Output the (X, Y) coordinate of the center of the cell containing the given text.  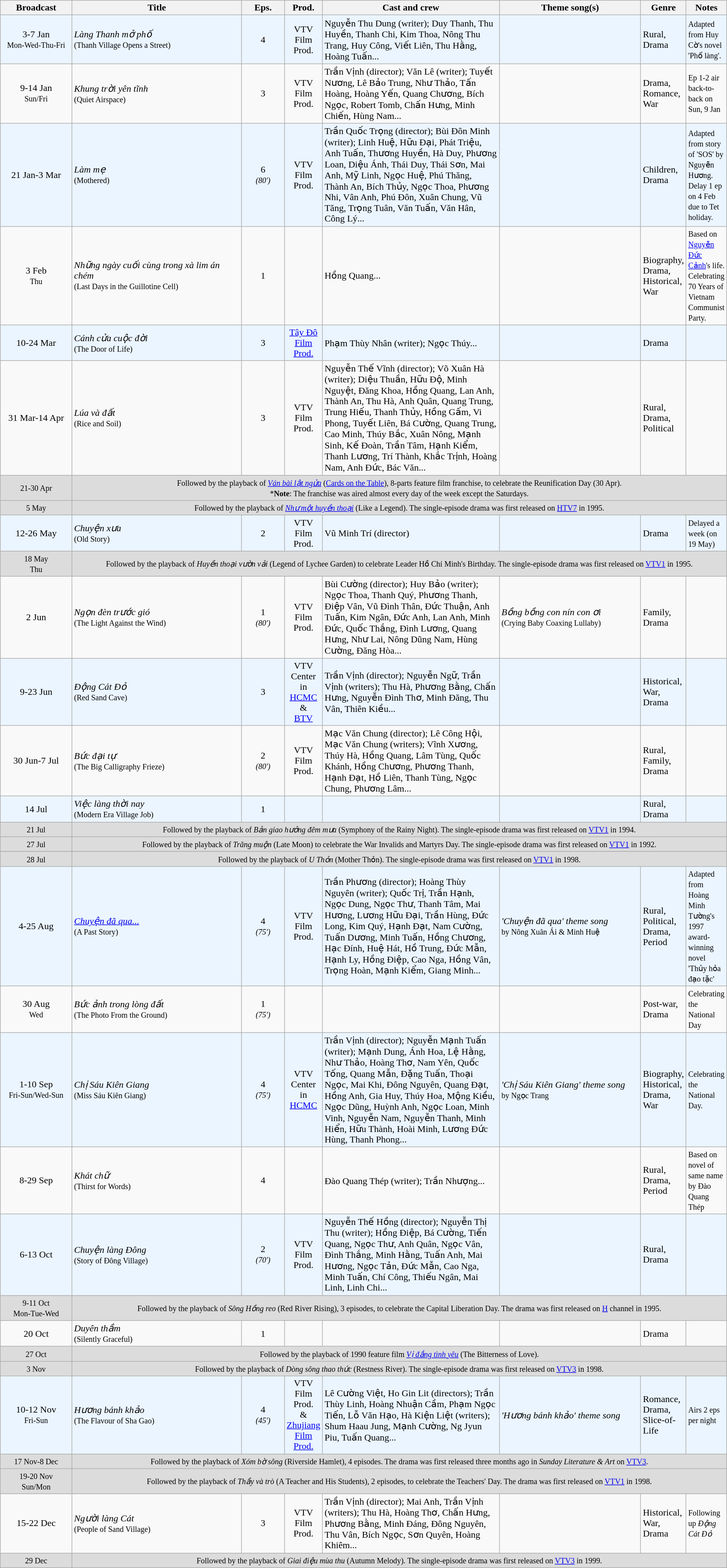
9-11 OctMon-Tue-Wed (36, 1308)
21 Jan-3 Mar (36, 175)
Rural, Political, Drama, Period (663, 926)
Rural, Drama, Period (663, 1181)
29 Dec (36, 1560)
'Chị Sáu Kiên Giang' theme songby Ngọc Trang (570, 1090)
30 Jun-7 Jul (36, 761)
Post-war, Drama (663, 1009)
19-20 NovSun/Mon (36, 1481)
Adapted from story of 'SOS' by Nguyễn Hương. Delay 1 ep on 4 Feb due to Tet holiday. (706, 175)
Broadcast (36, 8)
10-12 NovFri-Sun (36, 1415)
Biography, Historical, Drama, War (663, 1090)
3-7 Jan Mon-Wed-Thu-Fri (36, 40)
Động Cát Đỏ (Red Sand Cave) (157, 692)
Bức ảnh trong lòng đất (The Photo From the Ground) (157, 1009)
'Hương bánh khảo' theme song (570, 1415)
Rural, Family, Drama (663, 761)
1(80′) (263, 617)
21-30 Apr (36, 488)
Việc làng thời nay (Modern Era Village Job) (157, 809)
Notes (706, 8)
10-24 Mar (36, 343)
Hồng Quang... (411, 276)
31 Mar-14 Apr (36, 418)
Phạm Thùy Nhân (writer); Ngọc Thúy... (411, 343)
Celebrating the National Day. (706, 1090)
3 Feb Thu (36, 276)
Trần Vịnh (director); Nguyễn Ngữ, Trần Vịnh (writers); Thu Hà, Phương Bằng, Chấn Hưng, Nguyễn Đình Thơ, Minh Đăng, Thu Vân, Thiên Kiều... (411, 692)
12-26 May (36, 533)
Title (157, 8)
Romance, Drama, Slice-of-Life (663, 1415)
Based on Nguyễn Đức Cảnh's life.Celebrating 70 Years of Vietnam Communist Party. (706, 276)
Bồng bồng con nín con ơi(Crying Baby Coaxing Lullaby) (570, 617)
Làng Thanh mở phố (Thanh Village Opens a Street) (157, 40)
Khát chữ (Thirst for Words) (157, 1181)
VTV Film Prod.&Zhujiang Film Prod. (303, 1415)
Followed by the playback of 1990 feature film Vị đắng tình yêu (The Bitterness of Love). (399, 1354)
Prod. (303, 8)
3 Nov (36, 1369)
Hương bánh khảo (The Flavour of Sha Gao) (157, 1415)
5 May (36, 508)
6-13 Oct (36, 1254)
1-10 SepFri-Sun/Wed-Sun (36, 1090)
Followed by the playback of Như một huyền thoại (Like a Legend). The single-episode drama was first released on HTV7 in 1995. (399, 508)
2 (263, 533)
30 AugWed (36, 1009)
Duyên thầm (Silently Graceful) (157, 1334)
2(70′) (263, 1254)
Cánh cửa cuộc đời (The Door of Life) (157, 343)
27 Jul (36, 844)
Family, Drama (663, 617)
4(45′) (263, 1415)
Adapted from Hoàng Minh Tường's 1997 award-winning novel 'Thủy hỏa đạo tặc' (706, 926)
Genre (663, 8)
VTV Center in HCMC (303, 1090)
Những ngày cuối cùng trong xà lim án chém (Last Days in the Guillotine Cell) (157, 276)
Based on novel of same name by Đào Quang Thép (706, 1181)
Bức đại tự (The Big Calligraphy Frieze) (157, 761)
Cast and crew (411, 8)
Nguyễn Thu Dung (writer); Duy Thanh, Thu Huyền, Thanh Chi, Kim Thoa, Nông Thu Trang, Huy Công, Viết Liên, Thu Hằng, Hoàng Tuấn... (411, 40)
15-22 Dec (36, 1523)
2(80′) (263, 761)
Drama, Romance, War (663, 94)
Người làng Cát (People of Sand Village) (157, 1523)
2 Jun (36, 617)
1(75′) (263, 1009)
28 Jul (36, 859)
Khung trời yên tĩnh (Quiet Airspace) (157, 94)
21 Jul (36, 829)
'Chuyện đã qua' theme songby Nông Xuân Ái & Minh Huệ (570, 926)
Celebrating the National Day (706, 1009)
Delayed a week (on 19 May) (706, 533)
14 Jul (36, 809)
Ngọn đèn trước gió (The Light Against the Wind) (157, 617)
20 Oct (36, 1334)
Đào Quang Thép (writer); Trần Nhượng... (411, 1181)
Vũ Minh Trí (director) (411, 533)
VTV Center in HCMC&BTV (303, 692)
9-23 Jun (36, 692)
Ep 1-2 air back-to-back on Sun, 9 Jan (706, 94)
Followed by the playback of Bản giao hưởng đêm mưa (Symphony of the Rainy Night). The single-episode drama was first released on VTV1 in 1994. (399, 829)
Followed by the playback of U Thỏn (Mother Thỏn). The single-episode drama was first released on VTV1 in 1998. (399, 859)
6(80′) (263, 175)
17 Nov-8 Dec (36, 1461)
Followed by the playback of Dòng sông thao thức (Restness River). The single-episode drama was first released on VTV3 in 1998. (399, 1369)
18 MayThu (36, 563)
Tây Đô Film Prod. (303, 343)
Biography, Drama, Historical, War (663, 276)
4-25 Aug (36, 926)
Làm mẹ (Mothered) (157, 175)
Following up Động Cát Đỏ (706, 1523)
Chuyện xưa (Old Story) (157, 533)
Theme song(s) (570, 8)
Lúa và đất (Rice and Soil) (157, 418)
9-14 Jan Sun/Fri (36, 94)
Rural, Drama, Political (663, 418)
27 Oct (36, 1354)
Followed by the playback of Giai điệu mùa thu (Autumn Melody). The single-episode drama was first released on VTV3 in 1999. (399, 1560)
Children, Drama (663, 175)
Eps. (263, 8)
Chuyện làng Đông (Story of Đông Village) (157, 1254)
Chuyện đã qua... (A Past Story) (157, 926)
Chị Sáu Kiên Giang (Miss Sáu Kiên Giang) (157, 1090)
Adapted from Huy Cờ's novel 'Phố làng'. (706, 40)
Airs 2 eps per night (706, 1415)
8-29 Sep (36, 1181)
